Search for the cell housing the specified text and yield its (x, y) center coordinate. 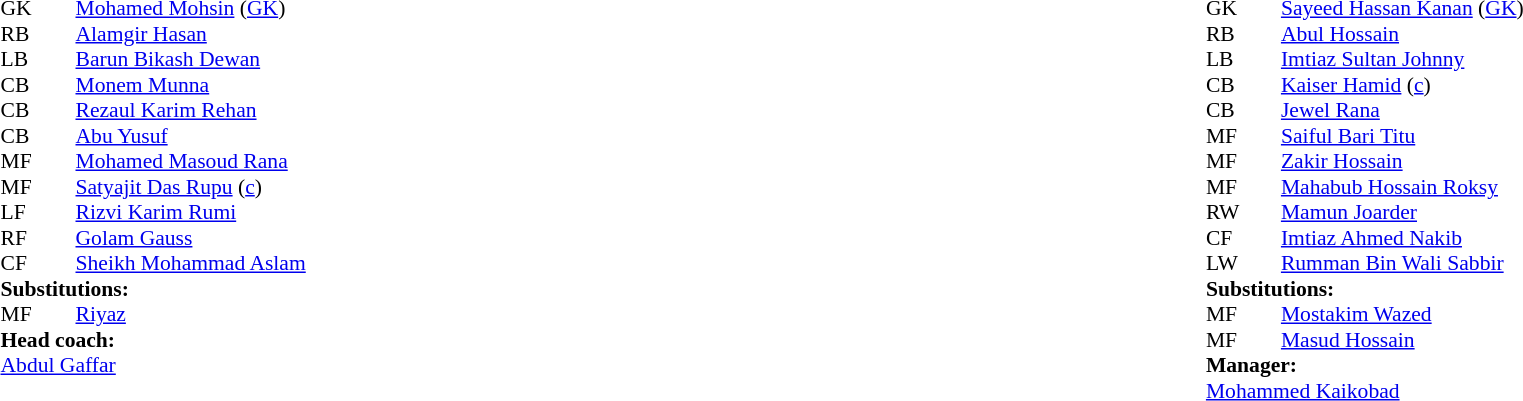
RF (19, 238)
Satyajit Das Rupu (c) (191, 187)
Abu Yusuf (191, 136)
Rezaul Karim Rehan (191, 111)
Abdul Gaffar (152, 365)
Rizvi Karim Rumi (191, 213)
LW (1225, 263)
Monem Munna (191, 85)
LF (19, 213)
Sheikh Mohammad Aslam (191, 263)
Golam Gauss (191, 238)
Riyaz (191, 315)
RW (1225, 213)
Alamgir Hasan (191, 34)
Barun Bikash Dewan (191, 59)
Head coach: (152, 340)
Substitutions: (152, 289)
Mohamed Masoud Rana (191, 161)
